From the cell containing the given text, extract its center point as [x, y] coordinate. 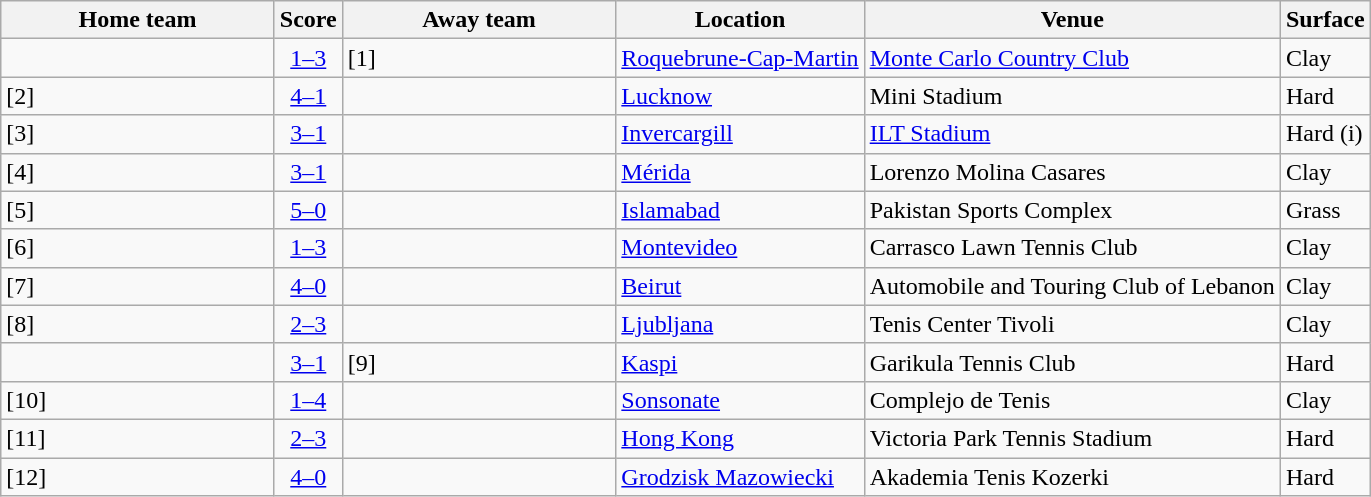
Venue [1072, 20]
[4] [138, 172]
[11] [138, 438]
Islamabad [740, 210]
[12] [138, 477]
Score [308, 20]
Pakistan Sports Complex [1072, 210]
[10] [138, 400]
Lucknow [740, 96]
[7] [138, 286]
5–0 [308, 210]
Beirut [740, 286]
Victoria Park Tennis Stadium [1072, 438]
Automobile and Touring Club of Lebanon [1072, 286]
Kaspi [740, 362]
[9] [479, 362]
Mini Stadium [1072, 96]
4–1 [308, 96]
1–4 [308, 400]
Montevideo [740, 248]
[3] [138, 134]
Ljubljana [740, 324]
Hong Kong [740, 438]
[5] [138, 210]
[6] [138, 248]
Roquebrune-Cap-Martin [740, 58]
Away team [479, 20]
Tenis Center Tivoli [1072, 324]
Carrasco Lawn Tennis Club [1072, 248]
Location [740, 20]
Hard (i) [1325, 134]
Grass [1325, 210]
Mérida [740, 172]
Akademia Tenis Kozerki [1072, 477]
Garikula Tennis Club [1072, 362]
Sonsonate [740, 400]
Monte Carlo Country Club [1072, 58]
Invercargill [740, 134]
ILT Stadium [1072, 134]
Grodzisk Mazowiecki [740, 477]
Home team [138, 20]
[2] [138, 96]
[8] [138, 324]
Complejo de Tenis [1072, 400]
Surface [1325, 20]
Lorenzo Molina Casares [1072, 172]
[1] [479, 58]
